Determine the [X, Y] coordinate at the center of the cell enclosing the given text.  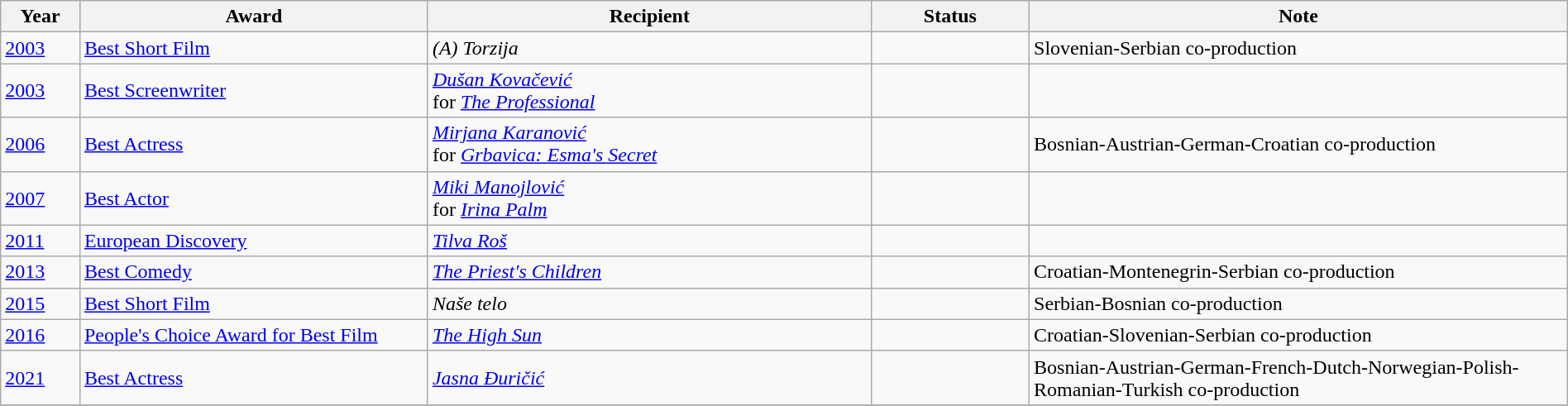
Tilva Roš [649, 241]
2016 [41, 335]
European Discovery [253, 241]
Best Actor [253, 198]
Bosnian-Austrian-German-French-Dutch-Norwegian-Polish-Romanian-Turkish co-production [1298, 377]
2021 [41, 377]
2006 [41, 144]
The High Sun [649, 335]
Dušan Kovačević for The Professional [649, 91]
Recipient [649, 17]
Miki Manojlović for Irina Palm [649, 198]
Year [41, 17]
Status [949, 17]
Naše telo [649, 303]
Best Screenwriter [253, 91]
2013 [41, 272]
Bosnian-Austrian-German-Croatian co-production [1298, 144]
(A) Torzija [649, 48]
Slovenian-Serbian co-production [1298, 48]
Mirjana Karanović for Grbavica: Esma's Secret [649, 144]
2007 [41, 198]
Best Comedy [253, 272]
Award [253, 17]
Serbian-Bosnian co-production [1298, 303]
2015 [41, 303]
The Priest's Children [649, 272]
Croatian-Slovenian-Serbian co-production [1298, 335]
Note [1298, 17]
2011 [41, 241]
Croatian-Montenegrin-Serbian co-production [1298, 272]
Jasna Đuričić [649, 377]
People's Choice Award for Best Film [253, 335]
